Identify which cell holds the provided text, then report its (X, Y) central coordinate. 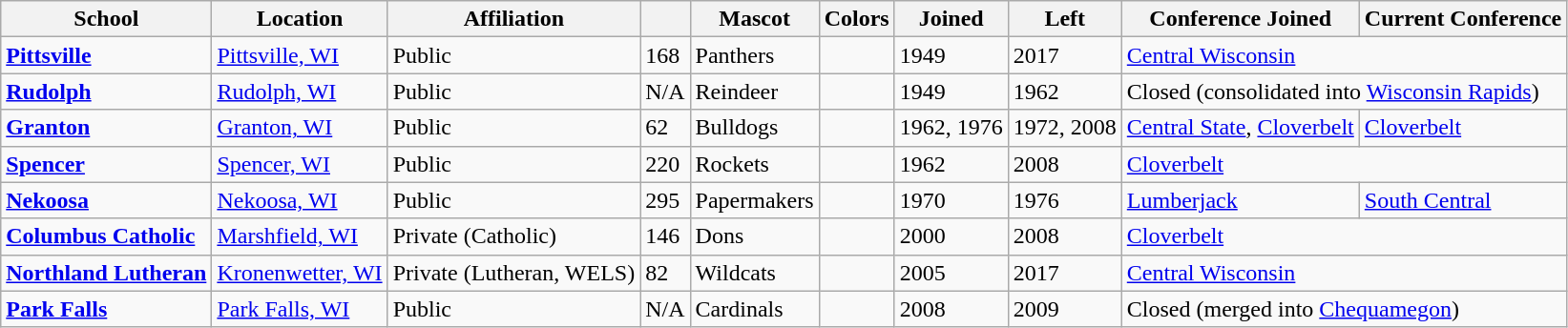
1976 (1065, 200)
Affiliation (513, 19)
Northland Lutheran (107, 273)
82 (665, 273)
Private (Lutheran, WELS) (513, 273)
62 (665, 128)
220 (665, 164)
Pittsville, WI (300, 55)
Private (Catholic) (513, 236)
Rudolph, WI (300, 92)
Rockets (754, 164)
Nekoosa (107, 200)
Nekoosa, WI (300, 200)
Spencer (107, 164)
Pittsville (107, 55)
2000 (951, 236)
Left (1065, 19)
Location (300, 19)
2005 (951, 273)
168 (665, 55)
Reindeer (754, 92)
295 (665, 200)
Kronenwetter, WI (300, 273)
1962, 1976 (951, 128)
School (107, 19)
2009 (1065, 309)
Spencer, WI (300, 164)
Columbus Catholic (107, 236)
Current Conference (1462, 19)
Papermakers (754, 200)
Colors (857, 19)
1970 (951, 200)
Conference Joined (1241, 19)
Central State, Cloverbelt (1241, 128)
Rudolph (107, 92)
Closed (consolidated into Wisconsin Rapids) (1344, 92)
1972, 2008 (1065, 128)
Cardinals (754, 309)
Joined (951, 19)
146 (665, 236)
Granton, WI (300, 128)
Park Falls (107, 309)
Dons (754, 236)
South Central (1462, 200)
Bulldogs (754, 128)
Panthers (754, 55)
Wildcats (754, 273)
Park Falls, WI (300, 309)
Closed (merged into Chequamegon) (1344, 309)
Lumberjack (1241, 200)
Granton (107, 128)
Marshfield, WI (300, 236)
Mascot (754, 19)
